Return the (x, y) coordinate for the center point of the cell that contains the specified text.  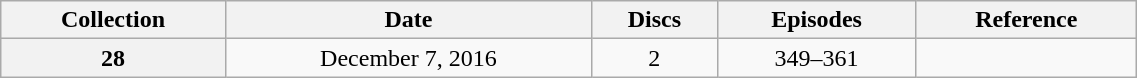
2 (655, 58)
Date (408, 20)
December 7, 2016 (408, 58)
349–361 (816, 58)
Collection (114, 20)
28 (114, 58)
Discs (655, 20)
Episodes (816, 20)
Reference (1026, 20)
